Extract the (x, y) coordinate from the center of the cell holding the provided text.  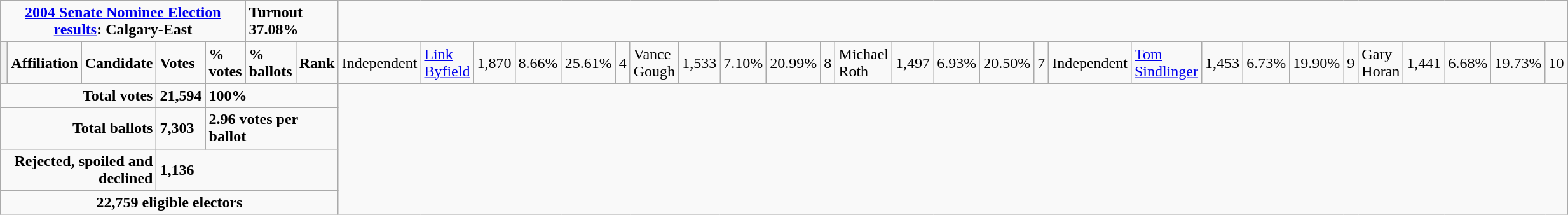
6.68% (1468, 62)
9 (1351, 62)
% ballots (271, 62)
Michael Roth (864, 62)
21,594 (181, 95)
6.73% (1266, 62)
1,533 (699, 62)
1,441 (1424, 62)
Turnout 37.08% (292, 22)
Votes (181, 62)
Vance Gough (654, 62)
19.90% (1317, 62)
10 (1556, 62)
1,870 (494, 62)
Link Byfield (447, 62)
1,497 (913, 62)
7,303 (181, 128)
Total ballots (79, 128)
19.73% (1518, 62)
8 (828, 62)
Tom Sindlinger (1166, 62)
100% (272, 95)
1,453 (1223, 62)
2.96 votes per ballot (272, 128)
20.99% (793, 62)
Affiliation (44, 62)
1,136 (247, 169)
Rank (317, 62)
6.93% (957, 62)
22,759 eligible electors (169, 202)
Total votes (79, 95)
4 (623, 62)
Rejected, spoiled and declined (79, 169)
Candidate (119, 62)
Gary Horan (1381, 62)
25.61% (589, 62)
% votes (225, 62)
8.66% (538, 62)
7 (1041, 62)
7.10% (744, 62)
2004 Senate Nominee Election results: Calgary-East (123, 22)
20.50% (1007, 62)
